Provide the (x, y) coordinate of the cell's center where the given text is located.  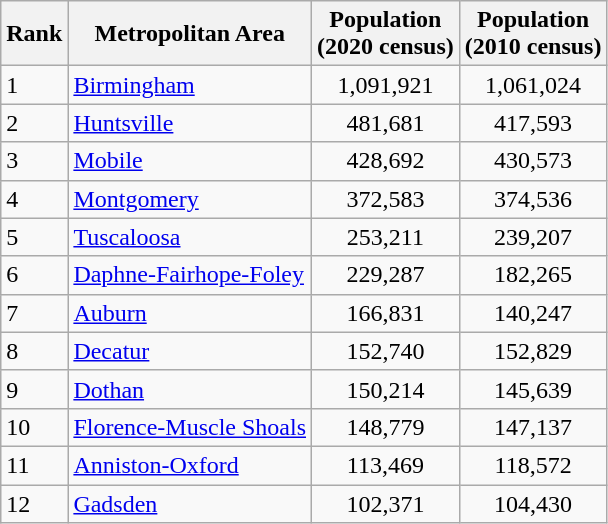
1,061,024 (533, 85)
Dothan (190, 389)
5 (34, 237)
6 (34, 275)
10 (34, 427)
11 (34, 465)
Rank (34, 34)
145,639 (533, 389)
Mobile (190, 161)
Gadsden (190, 503)
Daphne-Fairhope-Foley (190, 275)
229,287 (386, 275)
9 (34, 389)
372,583 (386, 199)
2 (34, 123)
1,091,921 (386, 85)
481,681 (386, 123)
Auburn (190, 313)
150,214 (386, 389)
113,469 (386, 465)
104,430 (533, 503)
253,211 (386, 237)
Florence-Muscle Shoals (190, 427)
7 (34, 313)
Anniston-Oxford (190, 465)
Population (2020 census) (386, 34)
1 (34, 85)
147,137 (533, 427)
8 (34, 351)
3 (34, 161)
182,265 (533, 275)
166,831 (386, 313)
417,593 (533, 123)
Metropolitan Area (190, 34)
Decatur (190, 351)
Montgomery (190, 199)
Population (2010 census) (533, 34)
12 (34, 503)
239,207 (533, 237)
148,779 (386, 427)
Tuscaloosa (190, 237)
Birmingham (190, 85)
118,572 (533, 465)
4 (34, 199)
102,371 (386, 503)
152,740 (386, 351)
374,536 (533, 199)
140,247 (533, 313)
430,573 (533, 161)
428,692 (386, 161)
Huntsville (190, 123)
152,829 (533, 351)
